Search for the cell housing the specified text and yield its [X, Y] center coordinate. 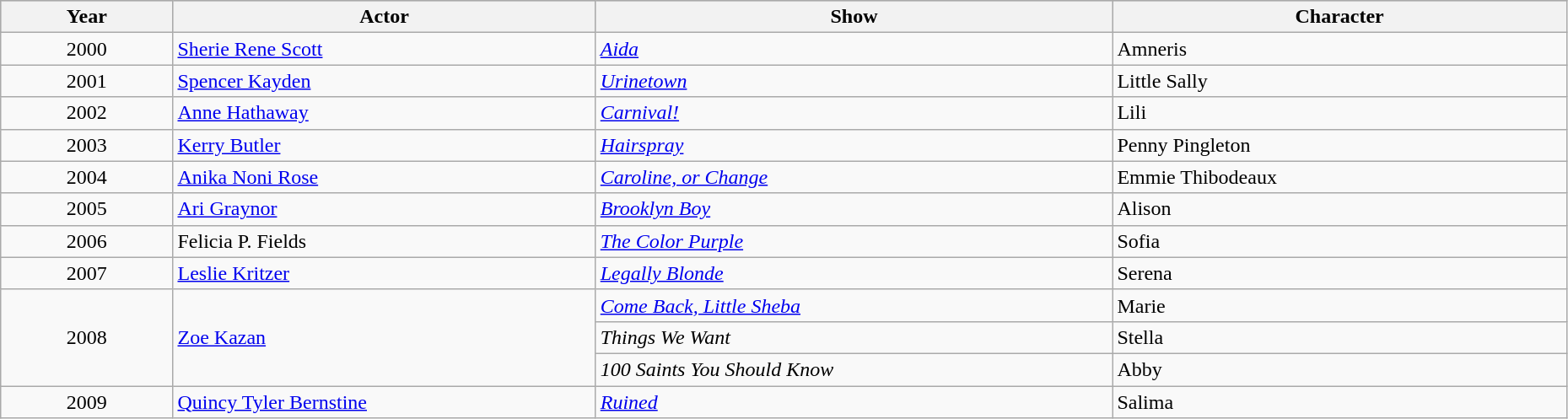
2003 [87, 145]
Penny Pingleton [1339, 145]
Marie [1339, 305]
Show [854, 17]
Sofia [1339, 241]
Felicia P. Fields [385, 241]
Anne Hathaway [385, 113]
Lili [1339, 113]
Urinetown [854, 81]
2007 [87, 273]
2008 [87, 337]
2002 [87, 113]
Alison [1339, 209]
Legally Blonde [854, 273]
Ruined [854, 402]
Emmie Thibodeaux [1339, 177]
Serena [1339, 273]
Carnival! [854, 113]
2000 [87, 49]
Things We Want [854, 337]
Ari Graynor [385, 209]
Quincy Tyler Bernstine [385, 402]
Little Sally [1339, 81]
Stella [1339, 337]
2006 [87, 241]
Anika Noni Rose [385, 177]
Leslie Kritzer [385, 273]
Sherie Rene Scott [385, 49]
2004 [87, 177]
Hairspray [854, 145]
100 Saints You Should Know [854, 369]
Spencer Kayden [385, 81]
2005 [87, 209]
Brooklyn Boy [854, 209]
2001 [87, 81]
Character [1339, 17]
Year [87, 17]
Aida [854, 49]
Abby [1339, 369]
The Color Purple [854, 241]
Amneris [1339, 49]
Salima [1339, 402]
Zoe Kazan [385, 337]
2009 [87, 402]
Come Back, Little Sheba [854, 305]
Caroline, or Change [854, 177]
Actor [385, 17]
Kerry Butler [385, 145]
